Scan for the cell matching the given text and deliver its (X, Y) coordinate at center. 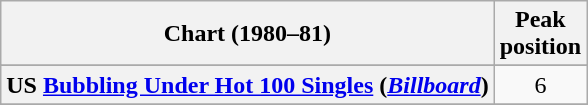
US Bubbling Under Hot 100 Singles (Billboard) (248, 85)
Chart (1980–81) (248, 34)
6 (540, 85)
Peak position (540, 34)
